Pinpoint the cell where the given text exists, returning its [x, y] midpoint coordinate. 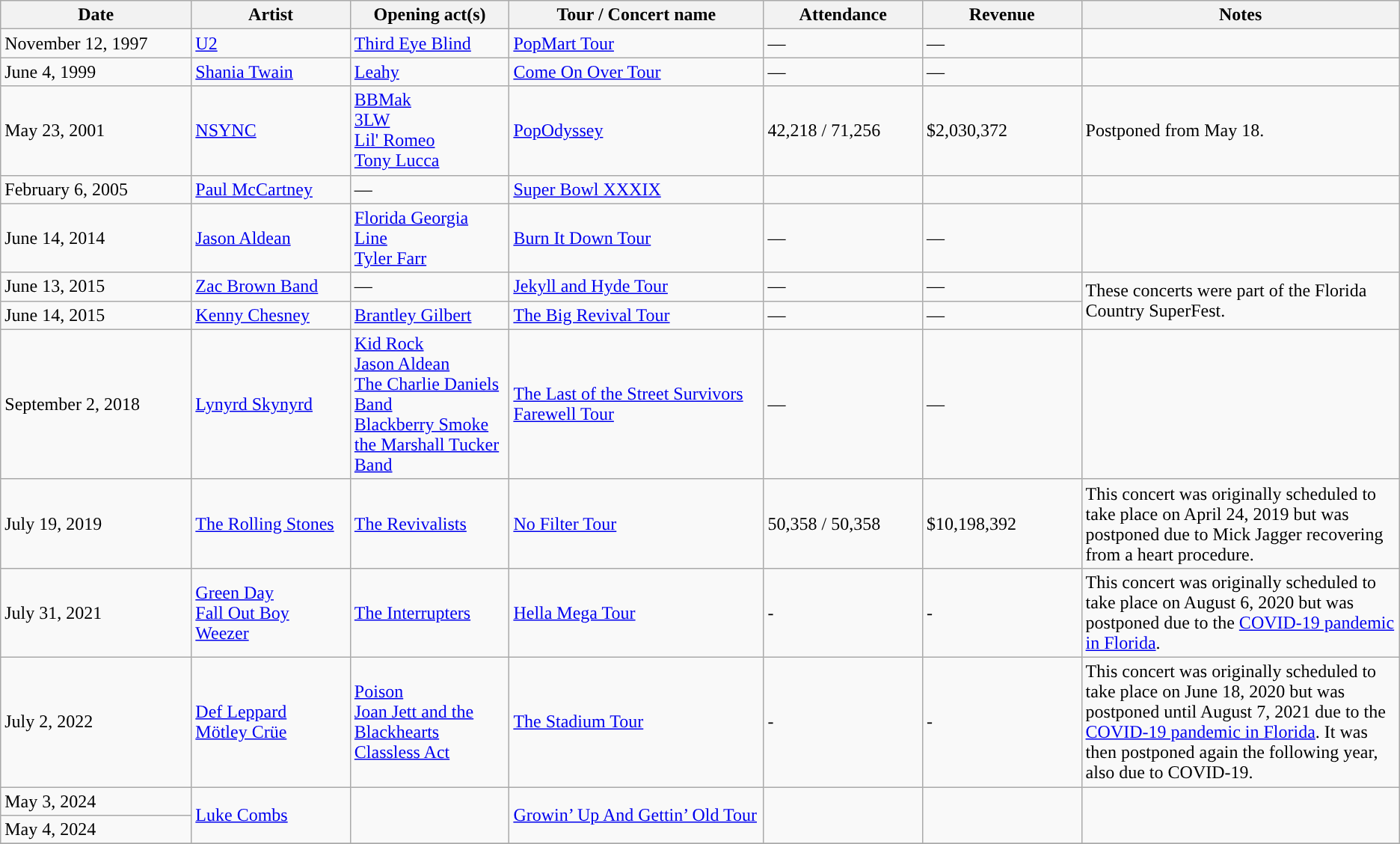
42,218 / 71,256 [844, 130]
Super Bowl XXXIX [636, 189]
Growin’ Up And Gettin’ Old Tour [636, 816]
May 4, 2024 [96, 830]
May 3, 2024 [96, 801]
$10,198,392 [1002, 524]
Artist [271, 15]
Revenue [1002, 15]
July 31, 2021 [96, 612]
Hella Mega Tour [636, 612]
This concert was originally scheduled to take place on August 6, 2020 but was postponed due to the COVID-19 pandemic in Florida. [1240, 612]
June 14, 2015 [96, 315]
These concerts were part of the Florida Country SuperFest. [1240, 301]
Burn It Down Tour [636, 238]
This concert was originally scheduled to take place on April 24, 2019 but was postponed due to Mick Jagger recovering from a heart procedure. [1240, 524]
Notes [1240, 15]
Green DayFall Out BoyWeezer [271, 612]
Luke Combs [271, 816]
Jason Aldean [271, 238]
Def LeppardMötley Crüe [271, 721]
The Last of the Street Survivors Farewell Tour [636, 404]
Tour / Concert name [636, 15]
50,358 / 50,358 [844, 524]
Date [96, 15]
Paul McCartney [271, 189]
Florida Georgia LineTyler Farr [429, 238]
Jekyll and Hyde Tour [636, 287]
July 2, 2022 [96, 721]
The Interrupters [429, 612]
The Big Revival Tour [636, 315]
July 19, 2019 [96, 524]
Shania Twain [271, 72]
May 23, 2001 [96, 130]
Attendance [844, 15]
Kenny Chesney [271, 315]
NSYNC [271, 130]
Postponed from May 18. [1240, 130]
Brantley Gilbert [429, 315]
Lynyrd Skynyrd [271, 404]
The Stadium Tour [636, 721]
Come On Over Tour [636, 72]
The Revivalists [429, 524]
November 12, 1997 [96, 43]
PopOdyssey [636, 130]
BBMak3LWLil' RomeoTony Lucca [429, 130]
$2,030,372 [1002, 130]
September 2, 2018 [96, 404]
June 13, 2015 [96, 287]
PopMart Tour [636, 43]
June 14, 2014 [96, 238]
Zac Brown Band [271, 287]
Opening act(s) [429, 15]
No Filter Tour [636, 524]
The Rolling Stones [271, 524]
Leahy [429, 72]
U2 [271, 43]
February 6, 2005 [96, 189]
June 4, 1999 [96, 72]
Third Eye Blind [429, 43]
PoisonJoan Jett and the BlackheartsClassless Act [429, 721]
Kid RockJason AldeanThe Charlie Daniels BandBlackberry Smokethe Marshall Tucker Band [429, 404]
